Scan for the cell matching the given text and deliver its (X, Y) coordinate at center. 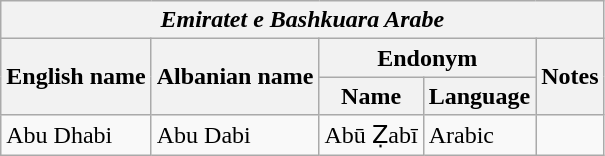
Name (371, 96)
Abū Ẓabī (371, 135)
Endonym (428, 58)
Arabic (479, 135)
Language (479, 96)
Abu Dhabi (76, 135)
Albanian name (235, 77)
Abu Dabi (235, 135)
Notes (570, 77)
English name (76, 77)
Emiratet e Bashkuara Arabe (302, 20)
